Return the (x, y) coordinate for the center point of the cell that contains the specified text.  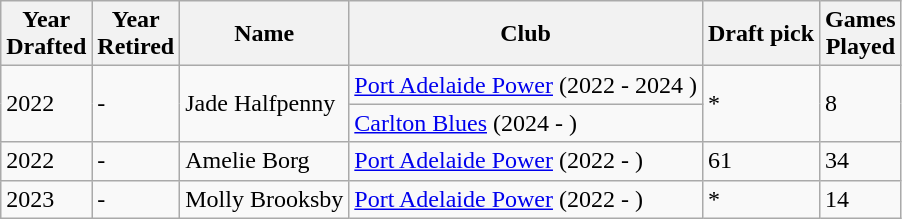
Carlton Blues (2024 - ) (526, 123)
Club (526, 34)
Port Adelaide Power (2022 - 2024 ) (526, 85)
YearDrafted (46, 34)
Jade Halfpenny (264, 104)
Name (264, 34)
8 (861, 104)
2023 (46, 199)
Draft pick (760, 34)
Amelie Borg (264, 161)
14 (861, 199)
34 (861, 161)
YearRetired (136, 34)
GamesPlayed (861, 34)
61 (760, 161)
Molly Brooksby (264, 199)
